Find where the given text appears and provide that cell's center as (x, y) coordinate. 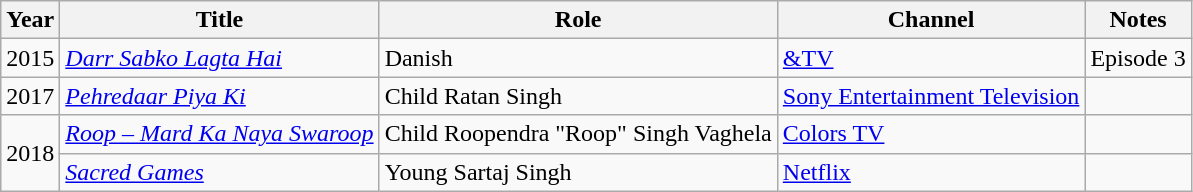
Danish (578, 58)
Title (220, 20)
Roop – Mard Ka Naya Swaroop (220, 134)
2017 (30, 96)
Darr Sabko Lagta Hai (220, 58)
Notes (1138, 20)
Episode 3 (1138, 58)
Child Ratan Singh (578, 96)
Netflix (931, 172)
2015 (30, 58)
Sacred Games (220, 172)
Channel (931, 20)
Role (578, 20)
Pehredaar Piya Ki (220, 96)
&TV (931, 58)
Sony Entertainment Television (931, 96)
Colors TV (931, 134)
Child Roopendra "Roop" Singh Vaghela (578, 134)
Year (30, 20)
2018 (30, 153)
Young Sartaj Singh (578, 172)
